For the text-containing cell, return its midpoint in [X, Y] coordinate format. 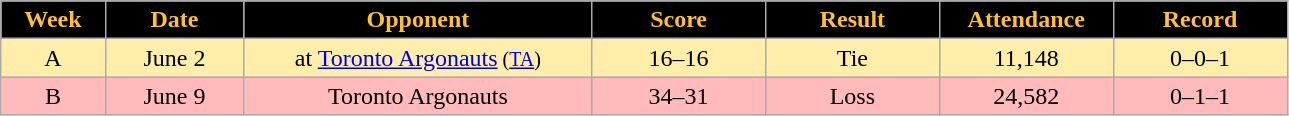
Tie [852, 58]
11,148 [1026, 58]
34–31 [679, 96]
16–16 [679, 58]
Score [679, 20]
June 9 [174, 96]
Attendance [1026, 20]
B [53, 96]
Date [174, 20]
Result [852, 20]
June 2 [174, 58]
Loss [852, 96]
Opponent [418, 20]
Record [1200, 20]
at Toronto Argonauts (TA) [418, 58]
Toronto Argonauts [418, 96]
24,582 [1026, 96]
0–0–1 [1200, 58]
Week [53, 20]
0–1–1 [1200, 96]
A [53, 58]
